Identify which cell holds the provided text, then report its (x, y) central coordinate. 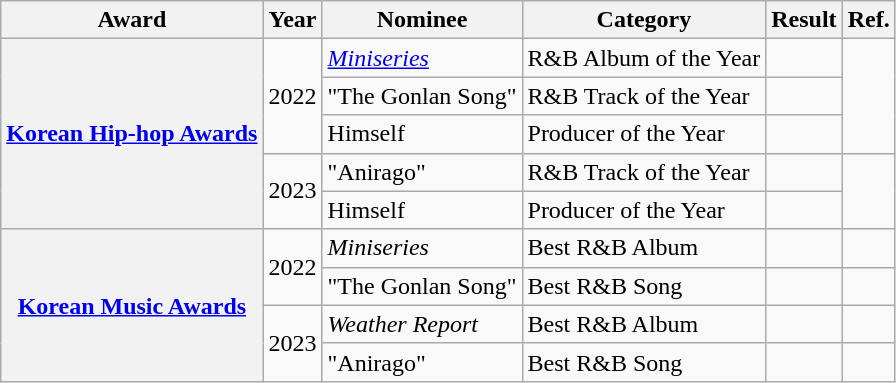
Category (644, 20)
R&B Album of the Year (644, 58)
Year (292, 20)
Korean Music Awards (132, 305)
Weather Report (422, 324)
Korean Hip-hop Awards (132, 134)
Nominee (422, 20)
Award (132, 20)
Result (804, 20)
Ref. (868, 20)
